Determine the (X, Y) coordinate at the center of the cell enclosing the given text.  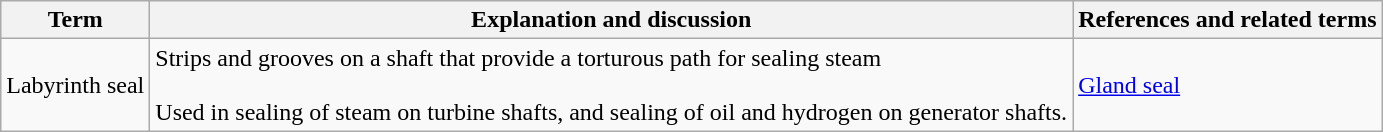
Term (76, 20)
Gland seal (1228, 85)
References and related terms (1228, 20)
Explanation and discussion (612, 20)
Labyrinth seal (76, 85)
